Pinpoint the cell where the given text exists, returning its (X, Y) midpoint coordinate. 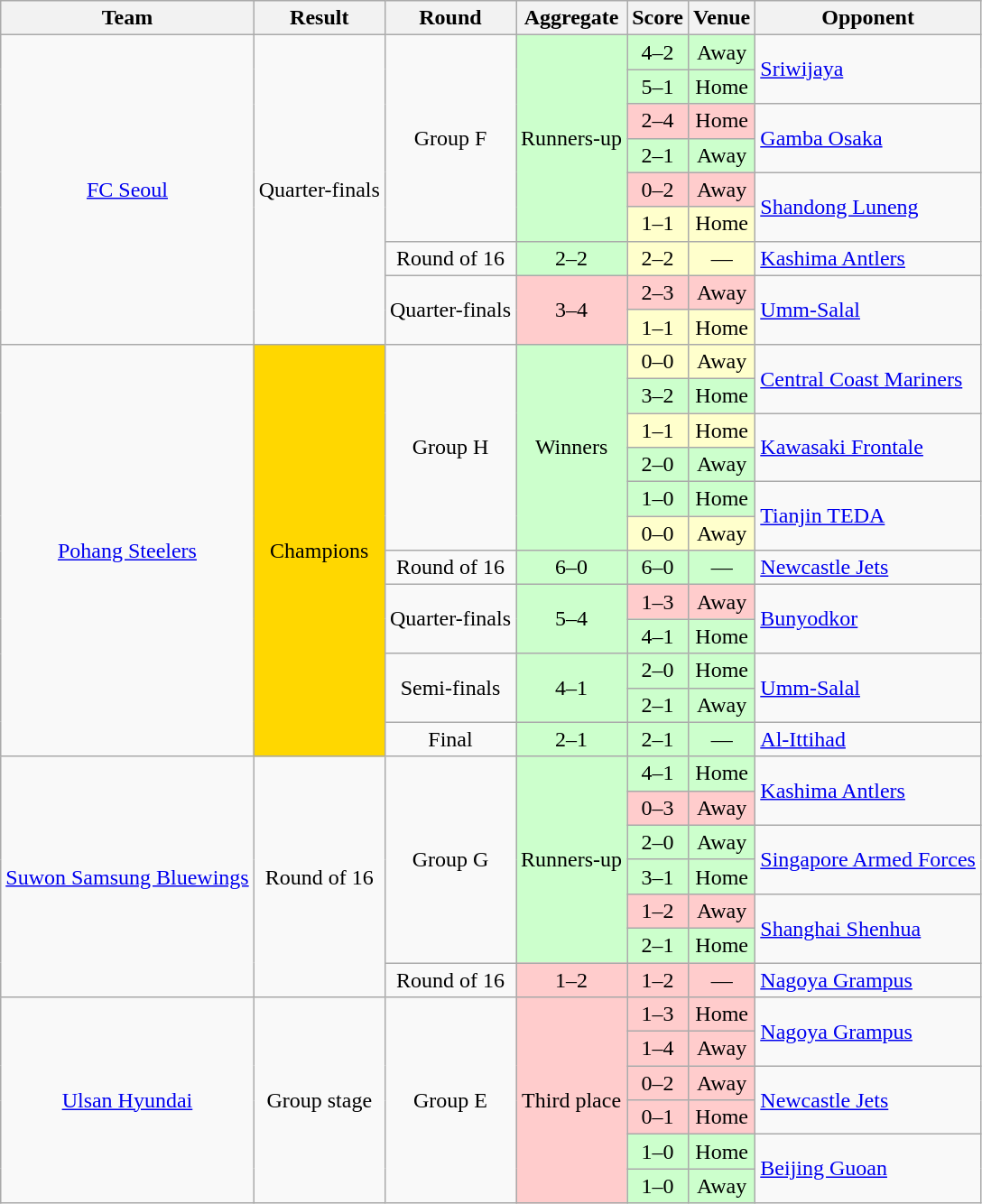
Winners (572, 447)
Round (449, 18)
Final (449, 739)
Venue (722, 18)
Tianjin TEDA (868, 516)
Team (127, 18)
3–4 (572, 310)
Central Coast Mariners (868, 378)
1–4 (658, 1049)
2–4 (658, 121)
Bunyodkor (868, 619)
3–1 (658, 876)
Group stage (320, 1100)
0–3 (658, 808)
Group H (449, 447)
4–2 (658, 52)
Champions (320, 551)
Opponent (868, 18)
Third place (572, 1100)
5–4 (572, 619)
0–1 (658, 1117)
Sriwijaya (868, 69)
Shandong Luneng (868, 207)
Pohang Steelers (127, 551)
3–2 (658, 395)
2–3 (658, 292)
Result (320, 18)
Semi-finals (449, 688)
Aggregate (572, 18)
Group E (449, 1100)
FC Seoul (127, 190)
Score (658, 18)
Singapore Armed Forces (868, 859)
Suwon Samsung Bluewings (127, 876)
Kawasaki Frontale (868, 448)
Group F (449, 138)
Shanghai Shenhua (868, 928)
5–1 (658, 87)
Al-Ittihad (868, 739)
Ulsan Hyundai (127, 1100)
Group G (449, 859)
Gamba Osaka (868, 138)
Beijing Guoan (868, 1169)
